Return the (X, Y) coordinate for the center point of the cell that contains the specified text.  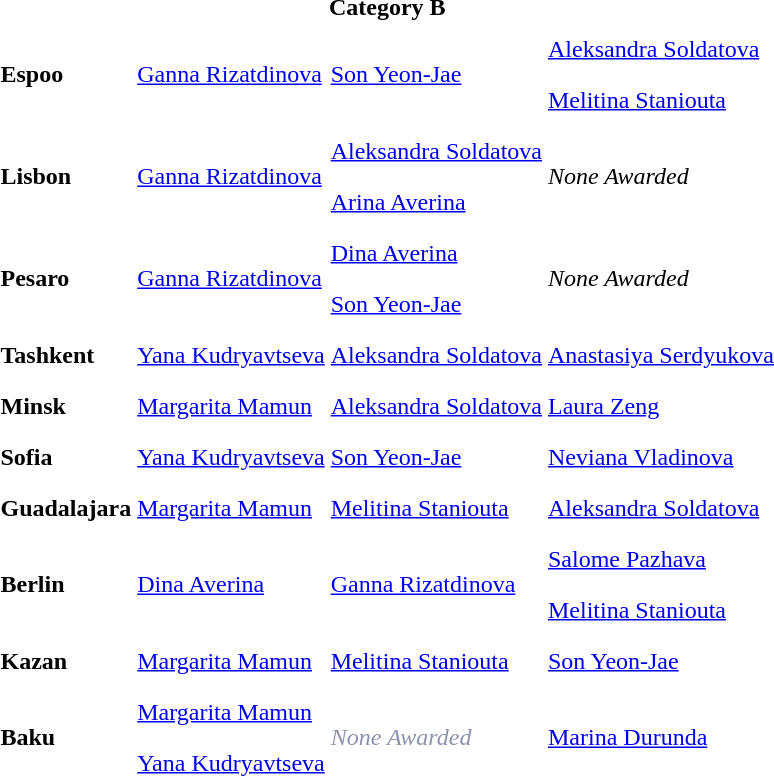
Arina Averina (436, 202)
